From the cell containing the given text, extract its center point as (X, Y) coordinate. 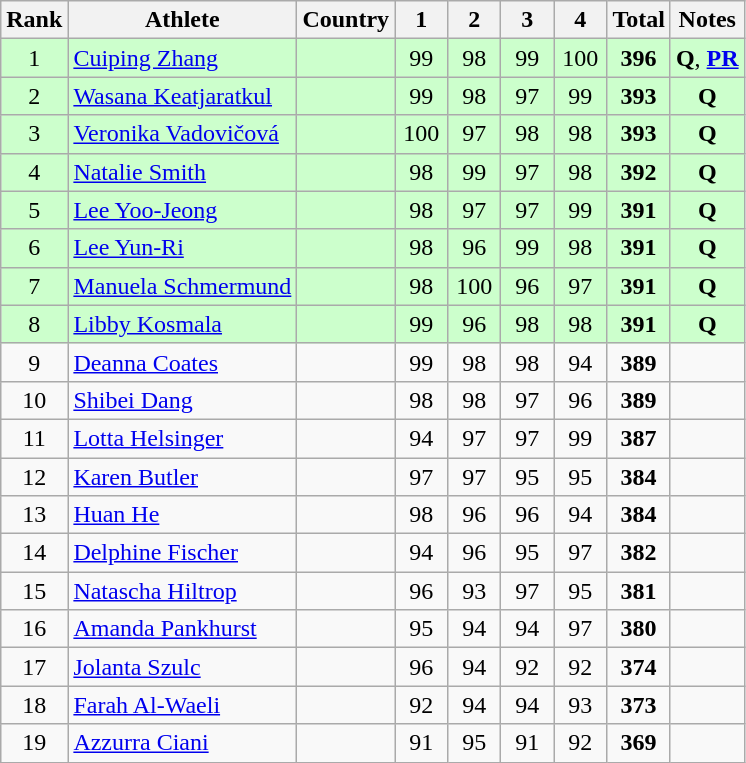
Libby Kosmala (182, 324)
373 (639, 705)
19 (34, 743)
5 (34, 210)
16 (34, 629)
387 (639, 438)
Q, PR (707, 58)
12 (34, 477)
Total (639, 20)
Veronika Vadovičová (182, 134)
374 (639, 667)
9 (34, 362)
Notes (707, 20)
6 (34, 248)
13 (34, 515)
Shibei Dang (182, 400)
Jolanta Szulc (182, 667)
382 (639, 553)
Natascha Hiltrop (182, 591)
Karen Butler (182, 477)
17 (34, 667)
380 (639, 629)
Amanda Pankhurst (182, 629)
381 (639, 591)
18 (34, 705)
Natalie Smith (182, 172)
Wasana Keatjaratkul (182, 96)
Country (346, 20)
Azzurra Ciani (182, 743)
369 (639, 743)
Manuela Schmermund (182, 286)
Athlete (182, 20)
Delphine Fischer (182, 553)
Huan He (182, 515)
Rank (34, 20)
396 (639, 58)
11 (34, 438)
15 (34, 591)
Cuiping Zhang (182, 58)
Lotta Helsinger (182, 438)
Lee Yoo-Jeong (182, 210)
10 (34, 400)
7 (34, 286)
14 (34, 553)
Deanna Coates (182, 362)
Lee Yun-Ri (182, 248)
8 (34, 324)
392 (639, 172)
Farah Al-Waeli (182, 705)
